Output the (x, y) coordinate of the center of the cell containing the given text.  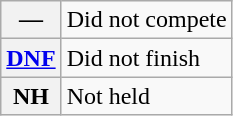
NH (31, 96)
Not held (146, 96)
Did not finish (146, 58)
— (31, 20)
DNF (31, 58)
Did not compete (146, 20)
